For the text-containing cell, return its midpoint in (X, Y) coordinate format. 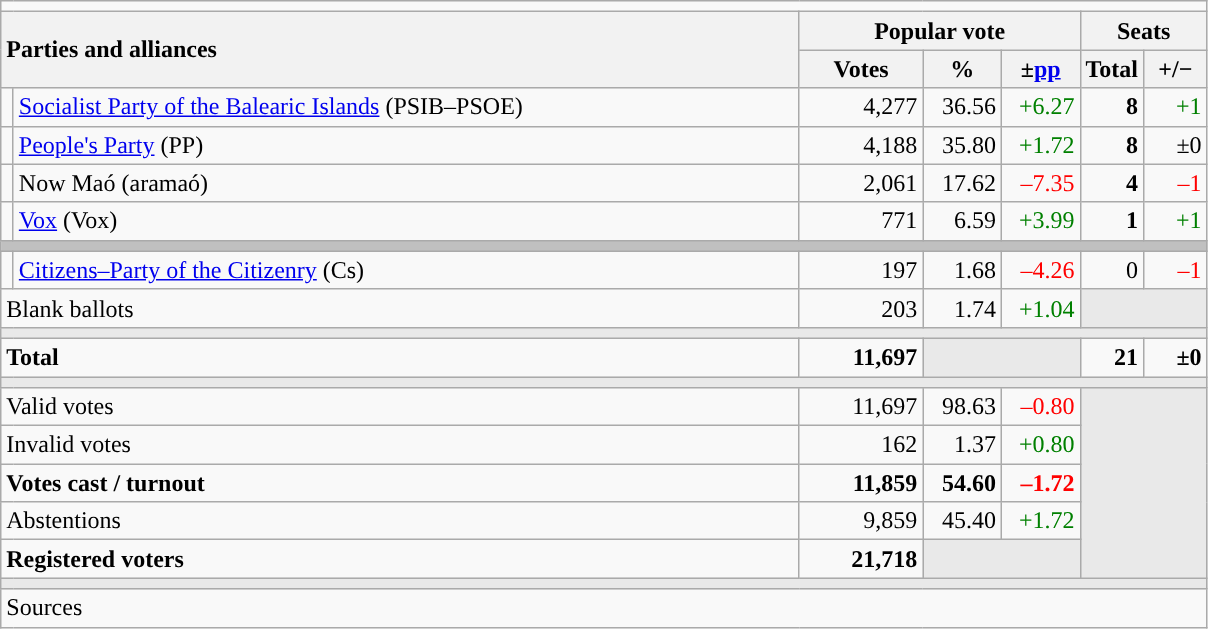
4,277 (861, 107)
Votes (861, 69)
1.74 (962, 308)
Citizens–Party of the Citizenry (Cs) (406, 270)
98.63 (962, 407)
1.68 (962, 270)
Abstentions (400, 521)
Votes cast / turnout (400, 483)
Invalid votes (400, 445)
+6.27 (1040, 107)
0 (1112, 270)
Registered voters (400, 559)
21,718 (861, 559)
Valid votes (400, 407)
203 (861, 308)
Blank ballots (400, 308)
2,061 (861, 183)
1 (1112, 221)
+1.04 (1040, 308)
36.56 (962, 107)
Seats (1144, 31)
Socialist Party of the Balearic Islands (PSIB–PSOE) (406, 107)
771 (861, 221)
Now Maó (aramaó) (406, 183)
–0.80 (1040, 407)
4,188 (861, 145)
162 (861, 445)
–4.26 (1040, 270)
4 (1112, 183)
11,859 (861, 483)
+/− (1176, 69)
6.59 (962, 221)
±pp (1040, 69)
197 (861, 270)
35.80 (962, 145)
45.40 (962, 521)
–1.72 (1040, 483)
% (962, 69)
+0.80 (1040, 445)
Sources (604, 608)
9,859 (861, 521)
Parties and alliances (400, 50)
21 (1112, 357)
Vox (Vox) (406, 221)
17.62 (962, 183)
+3.99 (1040, 221)
1.37 (962, 445)
–7.35 (1040, 183)
People's Party (PP) (406, 145)
54.60 (962, 483)
Popular vote (940, 31)
